Output the [x, y] coordinate of the center of the cell containing the given text.  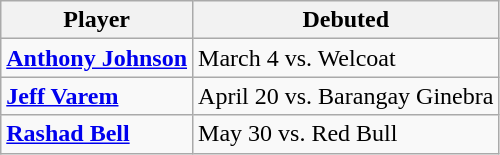
Debuted [346, 20]
Anthony Johnson [97, 58]
Rashad Bell [97, 134]
April 20 vs. Barangay Ginebra [346, 96]
Player [97, 20]
May 30 vs. Red Bull [346, 134]
Jeff Varem [97, 96]
March 4 vs. Welcoat [346, 58]
